Extract the [x, y] coordinate from the center of the cell holding the provided text.  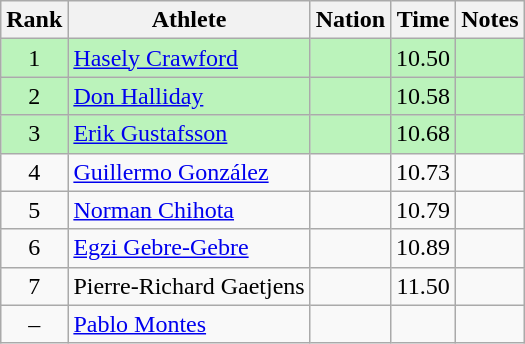
Erik Gustafsson [189, 134]
Hasely Crawford [189, 58]
Time [424, 20]
Athlete [189, 20]
2 [34, 96]
Pablo Montes [189, 324]
10.79 [424, 210]
Rank [34, 20]
Norman Chihota [189, 210]
10.58 [424, 96]
Nation [350, 20]
10.89 [424, 248]
Don Halliday [189, 96]
10.50 [424, 58]
Notes [490, 20]
7 [34, 286]
Pierre-Richard Gaetjens [189, 286]
10.68 [424, 134]
6 [34, 248]
11.50 [424, 286]
10.73 [424, 172]
1 [34, 58]
5 [34, 210]
Guillermo González [189, 172]
4 [34, 172]
3 [34, 134]
Egzi Gebre-Gebre [189, 248]
– [34, 324]
